From the cell containing the given text, extract its center point as (x, y) coordinate. 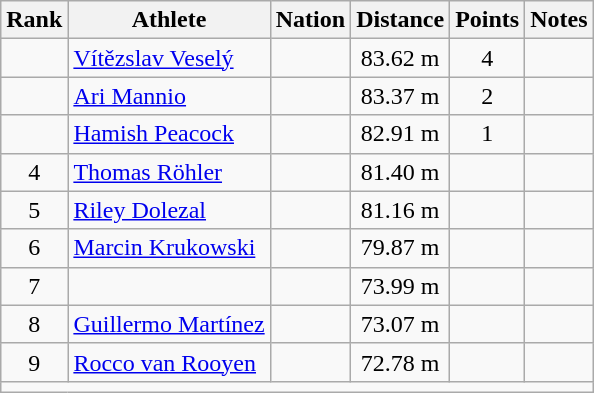
73.07 m (400, 324)
79.87 m (400, 248)
81.40 m (400, 172)
Nation (310, 20)
72.78 m (400, 362)
8 (34, 324)
Guillermo Martínez (169, 324)
2 (488, 96)
Rank (34, 20)
81.16 m (400, 210)
Notes (559, 20)
82.91 m (400, 134)
Rocco van Rooyen (169, 362)
73.99 m (400, 286)
Vítězslav Veselý (169, 58)
Riley Dolezal (169, 210)
5 (34, 210)
Athlete (169, 20)
Hamish Peacock (169, 134)
9 (34, 362)
Marcin Krukowski (169, 248)
Points (488, 20)
1 (488, 134)
6 (34, 248)
83.62 m (400, 58)
Distance (400, 20)
83.37 m (400, 96)
7 (34, 286)
Ari Mannio (169, 96)
Thomas Röhler (169, 172)
